Search for the cell housing the specified text and yield its (X, Y) center coordinate. 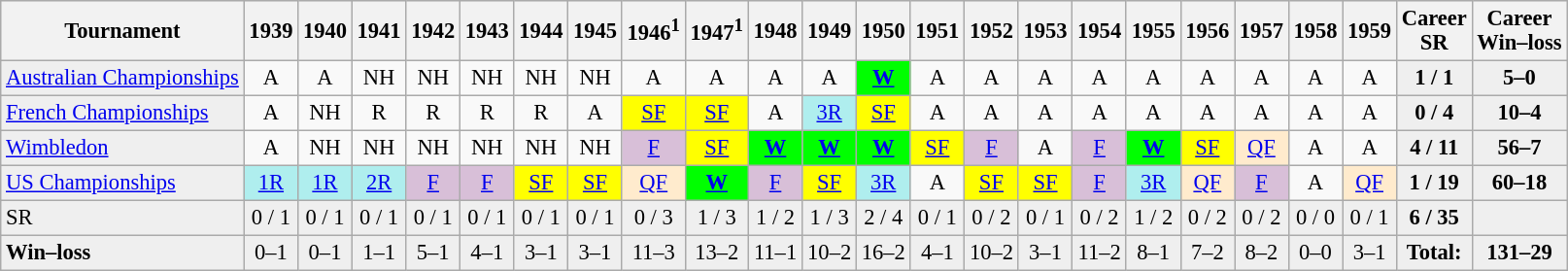
Australian Championships (122, 78)
CareerSR (1434, 31)
5–1 (433, 253)
8–1 (1153, 253)
131–29 (1519, 253)
6 / 35 (1434, 218)
1958 (1315, 31)
1954 (1100, 31)
13–2 (717, 253)
1939 (271, 31)
1942 (433, 31)
1953 (1045, 31)
1956 (1208, 31)
1955 (1153, 31)
1945 (596, 31)
11–1 (775, 253)
1944 (541, 31)
US Championships (122, 183)
0 / 3 (653, 218)
1943 (487, 31)
19461 (653, 31)
10–4 (1519, 113)
1957 (1262, 31)
1948 (775, 31)
1951 (937, 31)
0 / 4 (1434, 113)
Total: (1434, 253)
1940 (325, 31)
11–2 (1100, 253)
60–18 (1519, 183)
2R (379, 183)
0–0 (1315, 253)
0 / 0 (1315, 218)
11–3 (653, 253)
1–1 (379, 253)
SR (122, 218)
16–2 (883, 253)
5–0 (1519, 78)
CareerWin–loss (1519, 31)
1 / 1 (1434, 78)
7–2 (1208, 253)
French Championships (122, 113)
Wimbledon (122, 148)
Tournament (122, 31)
2 / 4 (883, 218)
4 / 11 (1434, 148)
Win–loss (122, 253)
1952 (992, 31)
1 / 19 (1434, 183)
1941 (379, 31)
19471 (717, 31)
56–7 (1519, 148)
1959 (1370, 31)
1950 (883, 31)
8–2 (1262, 253)
1949 (830, 31)
